For the text-containing cell, return its midpoint in [X, Y] coordinate format. 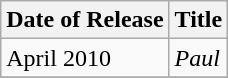
Date of Release [85, 20]
April 2010 [85, 58]
Title [198, 20]
Paul [198, 58]
